Provide the (x, y) coordinate of the cell's center where the given text is located.  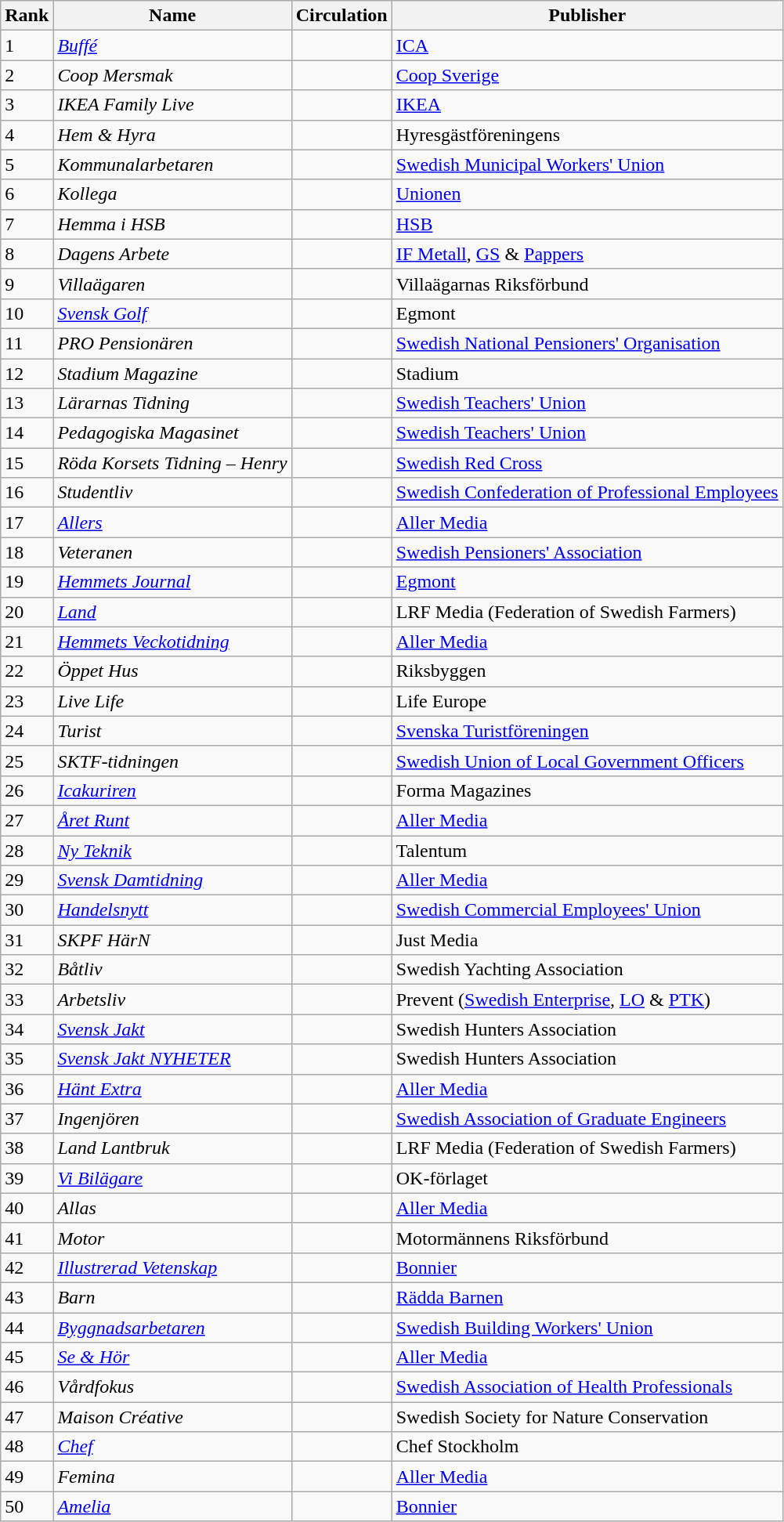
30 (27, 910)
18 (27, 552)
21 (27, 642)
6 (27, 194)
9 (27, 284)
Land (172, 612)
Swedish Association of Graduate Engineers (587, 1119)
Se & Hör (172, 1358)
Chef Stockholm (587, 1447)
IKEA (587, 105)
SKTF-tidningen (172, 761)
Swedish Red Cross (587, 463)
Turist (172, 731)
Coop Mersmak (172, 75)
Prevent (Swedish Enterprise, LO & PTK) (587, 1000)
8 (27, 254)
Lärarnas Tidning (172, 403)
24 (27, 731)
31 (27, 940)
Swedish Confederation of Professional Employees (587, 493)
Ingenjören (172, 1119)
Unionen (587, 194)
1 (27, 45)
Rank (27, 16)
Dagens Arbete (172, 254)
Forma Magazines (587, 790)
Chef (172, 1447)
32 (27, 970)
Motormännens Riksförbund (587, 1238)
Svensk Golf (172, 313)
Swedish Pensioners' Association (587, 552)
Illustrerad Vetenskap (172, 1267)
Öppet Hus (172, 671)
Hemmets Veckotidning (172, 642)
4 (27, 135)
Amelia (172, 1506)
Pedagogiska Magasinet (172, 433)
Svensk Damtidning (172, 880)
Båtliv (172, 970)
41 (27, 1238)
Femina (172, 1477)
Röda Korsets Tidning – Henry (172, 463)
17 (27, 522)
16 (27, 493)
Studentliv (172, 493)
45 (27, 1358)
Byggnadsarbetaren (172, 1328)
Swedish Commercial Employees' Union (587, 910)
Ny Teknik (172, 850)
22 (27, 671)
35 (27, 1059)
Arbetsliv (172, 1000)
38 (27, 1148)
Icakuriren (172, 790)
Villaägaren (172, 284)
44 (27, 1328)
27 (27, 820)
Hemma i HSB (172, 224)
Publisher (587, 16)
Allers (172, 522)
47 (27, 1417)
Allas (172, 1208)
46 (27, 1387)
39 (27, 1178)
Swedish Society for Nature Conservation (587, 1417)
Villaägarnas Riksförbund (587, 284)
Buffé (172, 45)
42 (27, 1267)
Barn (172, 1297)
33 (27, 1000)
Hem & Hyra (172, 135)
HSB (587, 224)
Hänt Extra (172, 1089)
Name (172, 16)
Hemmets Journal (172, 582)
Handelsnytt (172, 910)
7 (27, 224)
11 (27, 343)
Vårdfokus (172, 1387)
48 (27, 1447)
Live Life (172, 701)
Swedish Association of Health Professionals (587, 1387)
Stadium Magazine (172, 374)
PRO Pensionären (172, 343)
Rädda Barnen (587, 1297)
49 (27, 1477)
Swedish Union of Local Government Officers (587, 761)
37 (27, 1119)
13 (27, 403)
Swedish Yachting Association (587, 970)
Life Europe (587, 701)
Stadium (587, 374)
25 (27, 761)
36 (27, 1089)
14 (27, 433)
Swedish Municipal Workers' Union (587, 164)
34 (27, 1029)
26 (27, 790)
3 (27, 105)
Riksbyggen (587, 671)
5 (27, 164)
Svensk Jakt NYHETER (172, 1059)
ICA (587, 45)
Swedish Building Workers' Union (587, 1328)
40 (27, 1208)
Coop Sverige (587, 75)
50 (27, 1506)
Circulation (341, 16)
Kollega (172, 194)
Maison Créative (172, 1417)
23 (27, 701)
Kommunalarbetaren (172, 164)
SKPF HärΝ (172, 940)
Hyresgästföreningens (587, 135)
Svensk Jakt (172, 1029)
10 (27, 313)
Året Runt (172, 820)
2 (27, 75)
12 (27, 374)
IF Metall, GS & Pappers (587, 254)
IKEA Family Live (172, 105)
Svenska Turistföreningen (587, 731)
Vi Bilägare (172, 1178)
Veteranen (172, 552)
Just Media (587, 940)
Swedish National Pensioners' Organisation (587, 343)
Land Lantbruk (172, 1148)
Talentum (587, 850)
15 (27, 463)
29 (27, 880)
20 (27, 612)
OK-förlaget (587, 1178)
28 (27, 850)
43 (27, 1297)
19 (27, 582)
Motor (172, 1238)
